Return [x, y] of the center of cell containing provided text 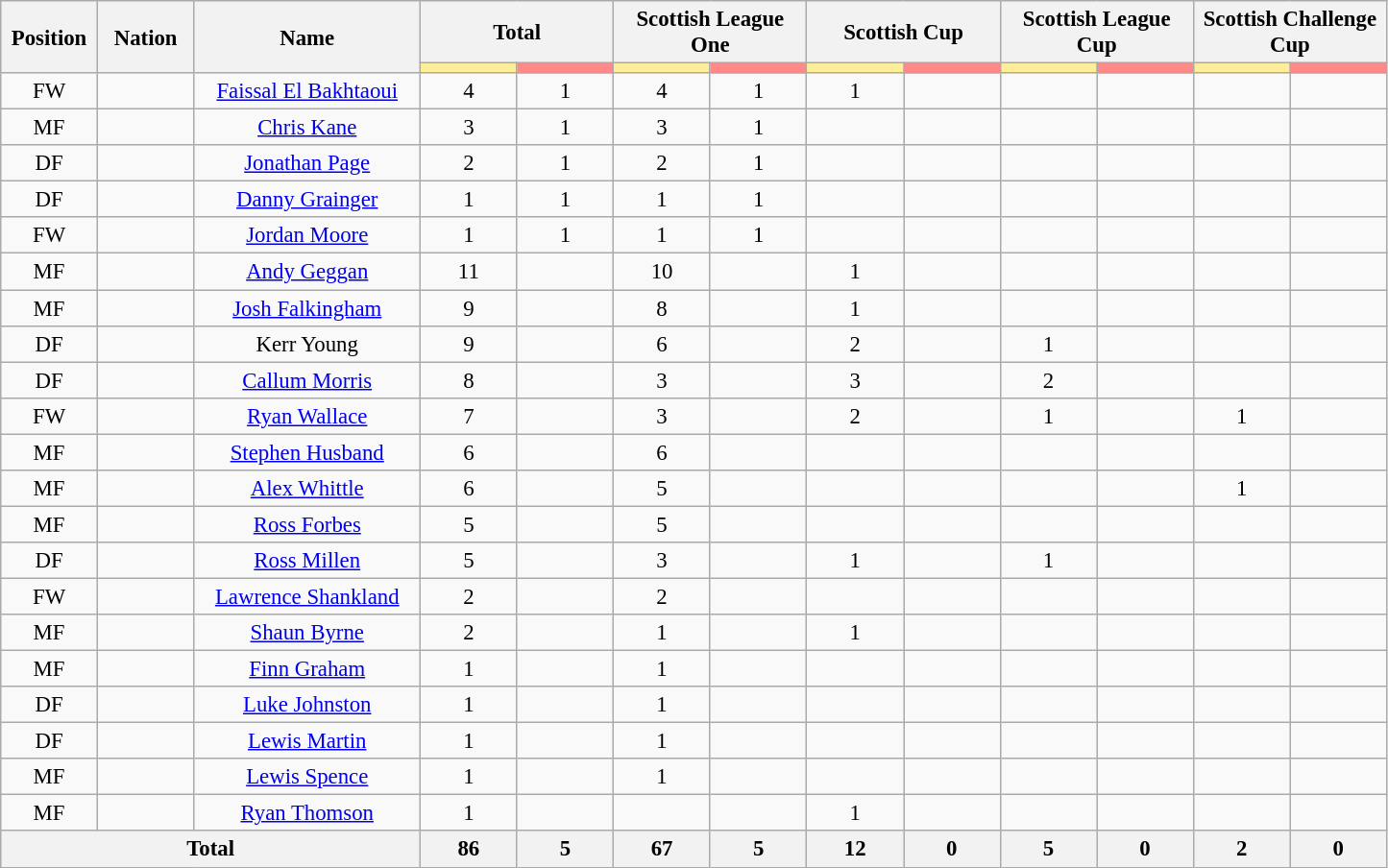
Danny Grainger [307, 200]
Position [50, 36]
Ross Forbes [307, 524]
86 [469, 850]
Ross Millen [307, 561]
Ryan Thomson [307, 813]
10 [663, 272]
Callum Morris [307, 380]
Scottish League Cup [1097, 33]
7 [469, 416]
Jordan Moore [307, 235]
Kerr Young [307, 344]
Name [307, 36]
12 [855, 850]
Chris Kane [307, 128]
67 [663, 850]
Lewis Spence [307, 777]
11 [469, 272]
Shaun Byrne [307, 633]
Stephen Husband [307, 452]
Jonathan Page [307, 163]
Ryan Wallace [307, 416]
Nation [146, 36]
Faissal El Bakhtaoui [307, 91]
Alex Whittle [307, 489]
Andy Geggan [307, 272]
Lewis Martin [307, 741]
Luke Johnston [307, 705]
Scottish Challenge Cup [1289, 33]
Scottish Cup [903, 33]
Finn Graham [307, 669]
Scottish League One [711, 33]
Josh Falkingham [307, 308]
Lawrence Shankland [307, 596]
